Search for the cell housing the specified text and yield its [x, y] center coordinate. 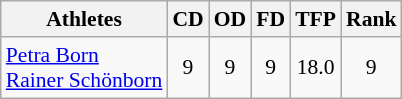
FD [270, 19]
Athletes [84, 19]
CD [188, 19]
18.0 [316, 68]
Petra BornRainer Schönborn [84, 68]
TFP [316, 19]
Rank [372, 19]
OD [230, 19]
